Detect which cell encompasses the target text, then output its [X, Y] center coordinate. 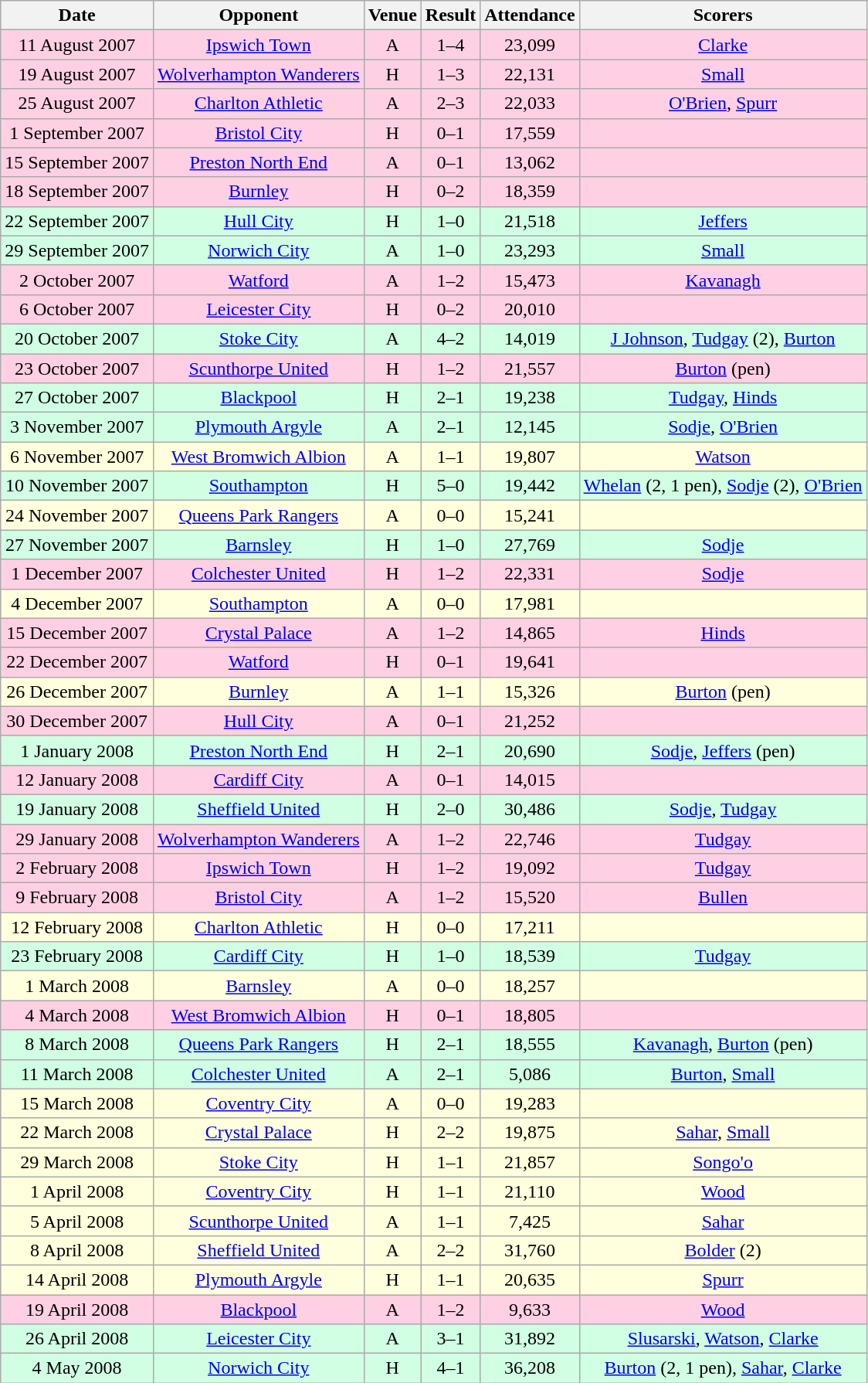
J Johnson, Tudgay (2), Burton [723, 338]
11 August 2007 [77, 45]
Sodje, Jeffers (pen) [723, 750]
19,092 [530, 868]
10 November 2007 [77, 486]
Burton (2, 1 pen), Sahar, Clarke [723, 1368]
18,257 [530, 986]
23 October 2007 [77, 369]
21,557 [530, 369]
15,520 [530, 898]
Date [77, 15]
30 December 2007 [77, 721]
8 April 2008 [77, 1250]
5,086 [530, 1074]
15,473 [530, 280]
Hinds [723, 633]
19,283 [530, 1103]
22,131 [530, 74]
31,760 [530, 1250]
21,518 [530, 221]
O'Brien, Spurr [723, 104]
Burton, Small [723, 1074]
Sodje, O'Brien [723, 427]
22,746 [530, 838]
4 March 2008 [77, 1015]
15 September 2007 [77, 162]
1 September 2007 [77, 133]
4–2 [450, 338]
Sahar [723, 1221]
22 December 2007 [77, 662]
15 December 2007 [77, 633]
Bolder (2) [723, 1250]
1 December 2007 [77, 574]
17,981 [530, 603]
6 October 2007 [77, 309]
23 February 2008 [77, 957]
15,241 [530, 515]
27 October 2007 [77, 398]
Whelan (2, 1 pen), Sodje (2), O'Brien [723, 486]
12 February 2008 [77, 927]
18 September 2007 [77, 192]
25 August 2007 [77, 104]
Scorers [723, 15]
2–3 [450, 104]
19,875 [530, 1133]
Sahar, Small [723, 1133]
19,807 [530, 457]
23,099 [530, 45]
2–0 [450, 809]
18,539 [530, 957]
2 October 2007 [77, 280]
5–0 [450, 486]
20,010 [530, 309]
9 February 2008 [77, 898]
Jeffers [723, 221]
21,110 [530, 1191]
3 November 2007 [77, 427]
30,486 [530, 809]
11 March 2008 [77, 1074]
5 April 2008 [77, 1221]
18,555 [530, 1045]
4 December 2007 [77, 603]
7,425 [530, 1221]
15,326 [530, 691]
26 December 2007 [77, 691]
Bullen [723, 898]
18,359 [530, 192]
14,015 [530, 780]
Slusarski, Watson, Clarke [723, 1339]
22,331 [530, 574]
24 November 2007 [77, 515]
15 March 2008 [77, 1103]
9,633 [530, 1310]
27 November 2007 [77, 545]
20,690 [530, 750]
Kavanagh [723, 280]
6 November 2007 [77, 457]
1–3 [450, 74]
36,208 [530, 1368]
Watson [723, 457]
Opponent [258, 15]
29 January 2008 [77, 838]
22 March 2008 [77, 1133]
23,293 [530, 250]
2 February 2008 [77, 868]
Sodje, Tudgay [723, 809]
18,805 [530, 1015]
Attendance [530, 15]
19,238 [530, 398]
12,145 [530, 427]
22,033 [530, 104]
8 March 2008 [77, 1045]
4 May 2008 [77, 1368]
4–1 [450, 1368]
3–1 [450, 1339]
1 April 2008 [77, 1191]
19 April 2008 [77, 1310]
29 September 2007 [77, 250]
12 January 2008 [77, 780]
13,062 [530, 162]
17,559 [530, 133]
21,857 [530, 1162]
26 April 2008 [77, 1339]
29 March 2008 [77, 1162]
1–4 [450, 45]
21,252 [530, 721]
27,769 [530, 545]
Spurr [723, 1279]
17,211 [530, 927]
31,892 [530, 1339]
22 September 2007 [77, 221]
19,641 [530, 662]
1 March 2008 [77, 986]
Kavanagh, Burton (pen) [723, 1045]
19 January 2008 [77, 809]
Tudgay, Hinds [723, 398]
Songo'o [723, 1162]
14,019 [530, 338]
14 April 2008 [77, 1279]
Clarke [723, 45]
1 January 2008 [77, 750]
19 August 2007 [77, 74]
14,865 [530, 633]
Venue [392, 15]
Result [450, 15]
20,635 [530, 1279]
19,442 [530, 486]
20 October 2007 [77, 338]
